Search for the cell housing the specified text and yield its [X, Y] center coordinate. 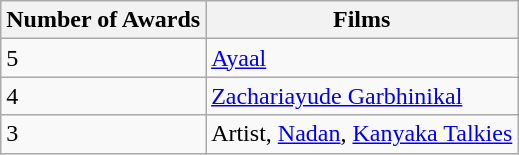
Artist, Nadan, Kanyaka Talkies [362, 134]
Number of Awards [104, 20]
Zachariayude Garbhinikal [362, 96]
Ayaal [362, 58]
4 [104, 96]
3 [104, 134]
Films [362, 20]
5 [104, 58]
